Scan for the cell matching the given text and deliver its (x, y) coordinate at center. 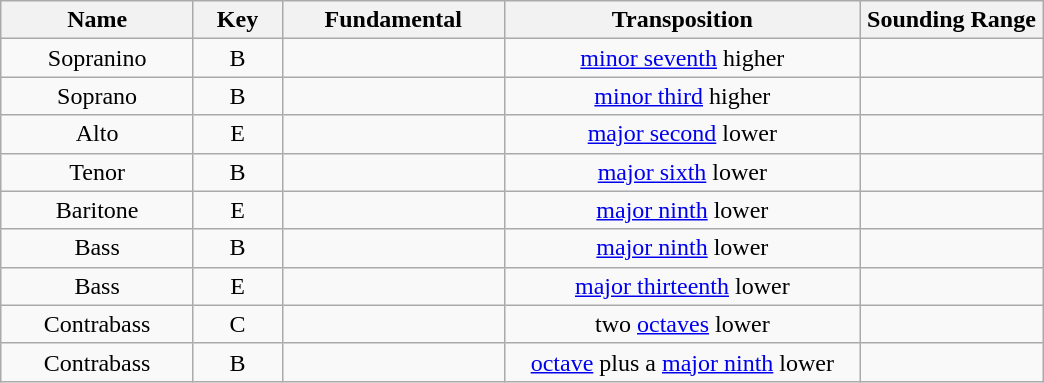
Key (238, 20)
octave plus a major ninth lower (682, 362)
major second lower (682, 134)
Fundamental (393, 20)
minor seventh higher (682, 58)
two octaves lower (682, 324)
major thirteenth lower (682, 286)
Sounding Range (951, 20)
minor third higher (682, 96)
Soprano (97, 96)
Tenor (97, 172)
Name (97, 20)
Alto (97, 134)
major sixth lower (682, 172)
C (238, 324)
Sopranino (97, 58)
Transposition (682, 20)
Baritone (97, 210)
